Pinpoint the cell where the given text exists, returning its [x, y] midpoint coordinate. 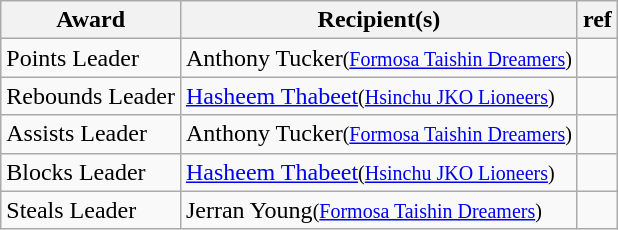
Steals Leader [91, 210]
ref [597, 20]
Assists Leader [91, 134]
Recipient(s) [378, 20]
Rebounds Leader [91, 96]
Points Leader [91, 58]
Jerran Young(Formosa Taishin Dreamers) [378, 210]
Award [91, 20]
Blocks Leader [91, 172]
